Find where the given text appears and provide that cell's center as [X, Y] coordinate. 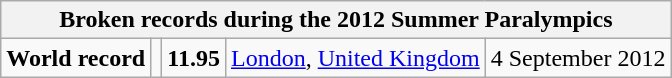
Broken records during the 2012 Summer Paralympics [336, 20]
World record [76, 58]
11.95 [194, 58]
London, United Kingdom [355, 58]
4 September 2012 [578, 58]
